Scan for the cell matching the given text and deliver its (x, y) coordinate at center. 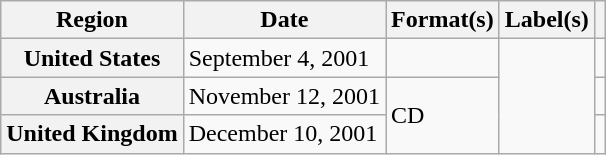
Australia (92, 96)
September 4, 2001 (284, 58)
Region (92, 20)
United Kingdom (92, 134)
United States (92, 58)
Label(s) (546, 20)
December 10, 2001 (284, 134)
Date (284, 20)
CD (443, 115)
November 12, 2001 (284, 96)
Format(s) (443, 20)
